Extract the (X, Y) coordinate from the center of the cell holding the provided text.  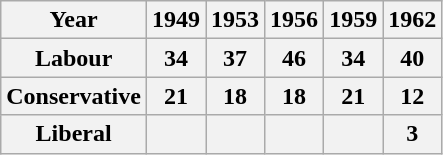
Liberal (74, 134)
3 (412, 134)
12 (412, 96)
1956 (294, 20)
37 (236, 58)
Labour (74, 58)
1959 (354, 20)
Year (74, 20)
1962 (412, 20)
40 (412, 58)
1953 (236, 20)
Conservative (74, 96)
1949 (176, 20)
46 (294, 58)
